Find where the given text appears and provide that cell's center as [X, Y] coordinate. 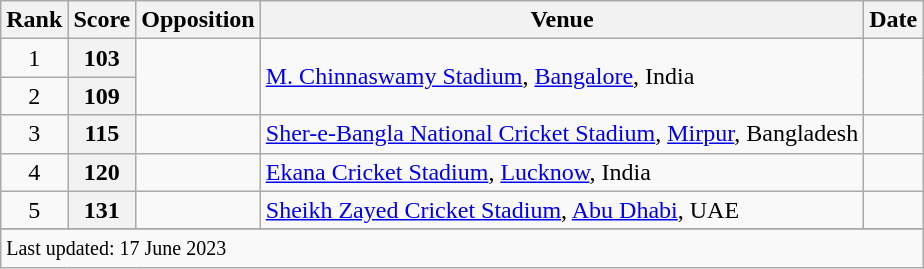
Venue [562, 20]
131 [102, 210]
5 [34, 210]
M. Chinnaswamy Stadium, Bangalore, India [562, 77]
Last updated: 17 June 2023 [462, 248]
4 [34, 172]
Sher-e-Bangla National Cricket Stadium, Mirpur, Bangladesh [562, 134]
120 [102, 172]
Opposition [198, 20]
Rank [34, 20]
Sheikh Zayed Cricket Stadium, Abu Dhabi, UAE [562, 210]
115 [102, 134]
109 [102, 96]
3 [34, 134]
Score [102, 20]
Date [894, 20]
Ekana Cricket Stadium, Lucknow, India [562, 172]
103 [102, 58]
2 [34, 96]
1 [34, 58]
